Extract the (x, y) coordinate from the center of the cell holding the provided text.  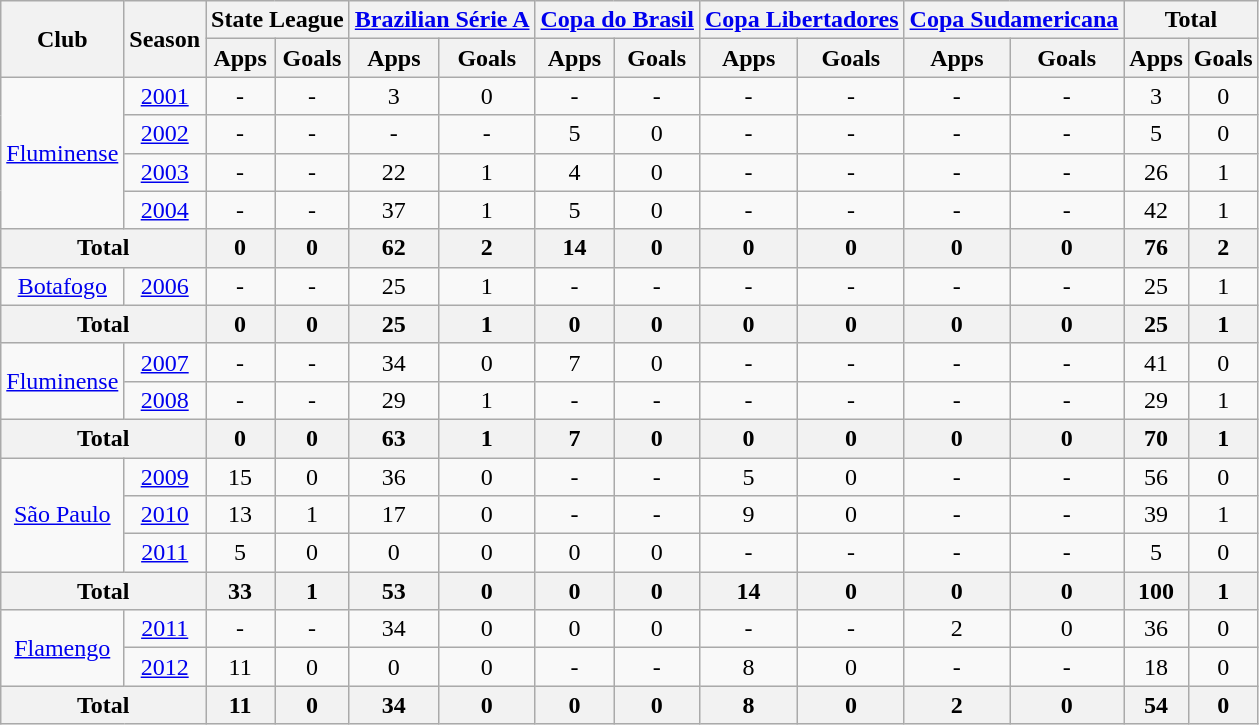
39 (1156, 515)
State League (278, 20)
2001 (165, 96)
Copa do Brasil (617, 20)
53 (394, 591)
100 (1156, 591)
Season (165, 39)
41 (1156, 362)
Copa Libertadores (802, 20)
2012 (165, 667)
17 (394, 515)
42 (1156, 210)
2003 (165, 172)
São Paulo (62, 515)
Copa Sudamericana (1014, 20)
54 (1156, 705)
4 (574, 172)
56 (1156, 477)
18 (1156, 667)
70 (1156, 438)
9 (748, 515)
22 (394, 172)
76 (1156, 248)
62 (394, 248)
2009 (165, 477)
2006 (165, 286)
15 (240, 477)
2010 (165, 515)
Brazilian Série A (442, 20)
Flamengo (62, 648)
2002 (165, 134)
13 (240, 515)
2004 (165, 210)
Club (62, 39)
37 (394, 210)
26 (1156, 172)
2007 (165, 362)
33 (240, 591)
Botafogo (62, 286)
2008 (165, 400)
63 (394, 438)
